Find where the given text appears and provide that cell's center as (x, y) coordinate. 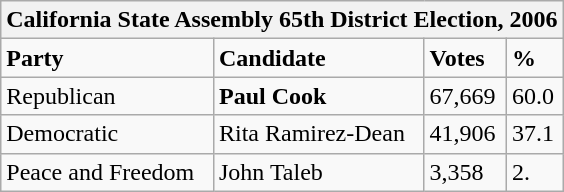
Votes (465, 58)
37.1 (534, 134)
John Taleb (318, 172)
67,669 (465, 96)
Democratic (108, 134)
Party (108, 58)
41,906 (465, 134)
California State Assembly 65th District Election, 2006 (282, 20)
Republican (108, 96)
Candidate (318, 58)
Paul Cook (318, 96)
2. (534, 172)
Rita Ramirez-Dean (318, 134)
% (534, 58)
60.0 (534, 96)
Peace and Freedom (108, 172)
3,358 (465, 172)
